Identify which cell holds the provided text, then report its [X, Y] central coordinate. 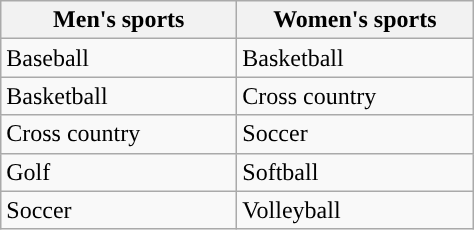
Volleyball [355, 210]
Women's sports [355, 20]
Golf [119, 172]
Men's sports [119, 20]
Softball [355, 172]
Baseball [119, 58]
